Detect which cell encompasses the target text, then output its (X, Y) center coordinate. 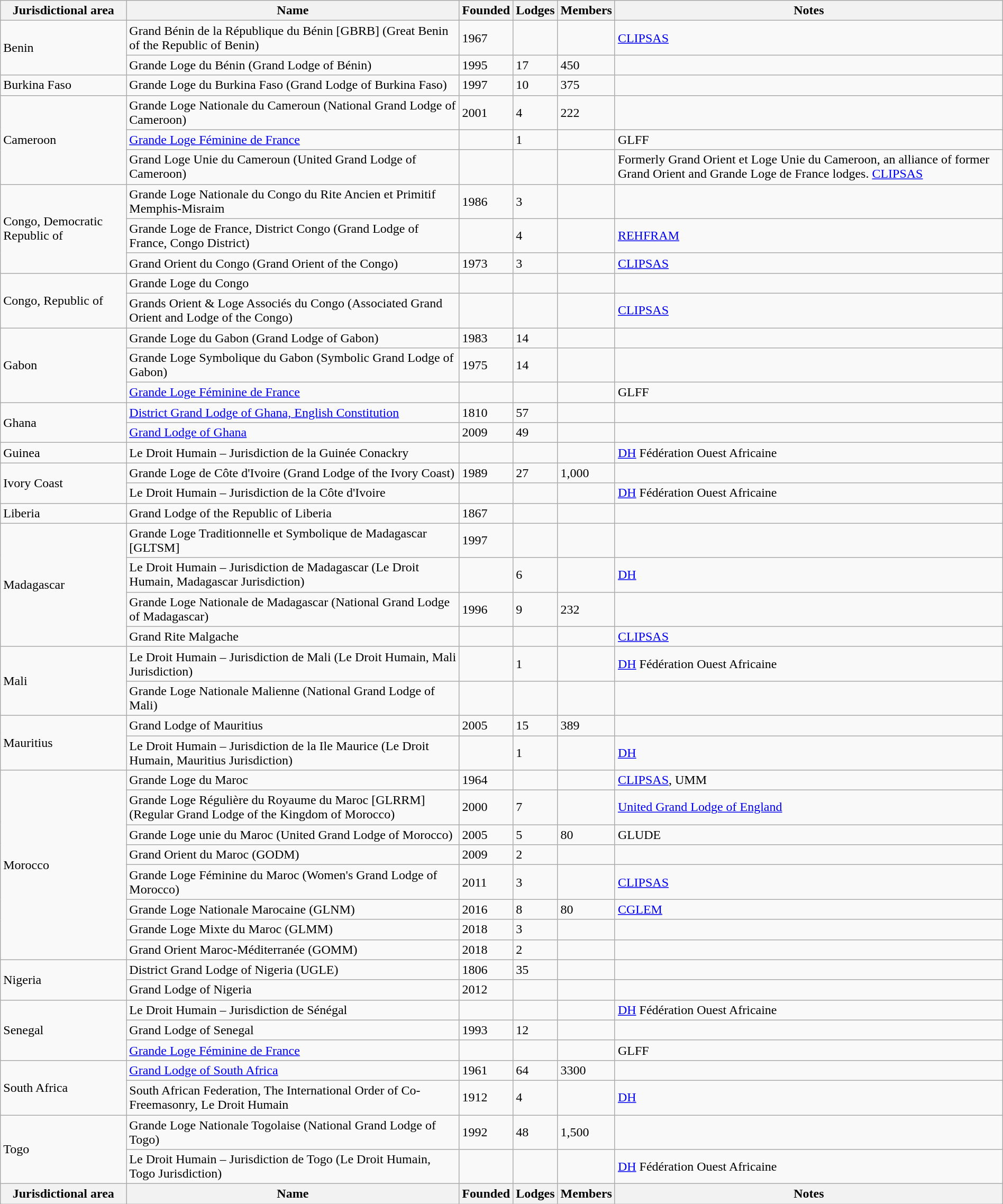
Congo, Democratic Republic of (63, 229)
1983 (486, 338)
1986 (486, 201)
Grand Rite Malgache (293, 636)
2016 (486, 909)
1975 (486, 365)
Grande Loge de Côte d'Ivoire (Grand Lodge of the Ivory Coast) (293, 473)
Grand Lodge of the Republic of Liberia (293, 513)
Le Droit Humain – Jurisdiction de la Côte d'Ivoire (293, 493)
South African Federation, The International Order of Co-Freemasonry, Le Droit Humain (293, 1097)
389 (586, 725)
Mauritius (63, 743)
1912 (486, 1097)
Grand Orient du Maroc (GODM) (293, 855)
5 (535, 835)
450 (586, 65)
Grande Loge Féminine du Maroc (Women's Grand Lodge of Morocco) (293, 882)
1973 (486, 263)
Guinea (63, 453)
Grand Lodge of Nigeria (293, 990)
Cameroon (63, 140)
Grande Loge du Maroc (293, 780)
232 (586, 609)
1806 (486, 970)
Grande Loge Nationale Togolaise (National Grand Lodge of Togo) (293, 1132)
7 (535, 807)
Benin (63, 48)
2001 (486, 112)
CGLEM (808, 909)
222 (586, 112)
64 (535, 1070)
Grand Bénin de la République du Bénin [GBRB] (Great Benin of the Republic of Benin) (293, 38)
6 (535, 574)
48 (535, 1132)
REHFRAM (808, 236)
1961 (486, 1070)
Ivory Coast (63, 483)
15 (535, 725)
United Grand Lodge of England (808, 807)
Liberia (63, 513)
Grande Loge du Gabon (Grand Lodge of Gabon) (293, 338)
Grand Lodge of Mauritius (293, 725)
9 (535, 609)
Grand Orient Maroc-Méditerranée (GOMM) (293, 950)
Grand Lodge of Senegal (293, 1030)
Grande Loge Symbolique du Gabon (Symbolic Grand Lodge of Gabon) (293, 365)
49 (535, 433)
Grande Loge Nationale Marocaine (GLNM) (293, 909)
Grande Loge unie du Maroc (United Grand Lodge of Morocco) (293, 835)
1996 (486, 609)
Mali (63, 681)
District Grand Lodge of Nigeria (UGLE) (293, 970)
1967 (486, 38)
Togo (63, 1150)
Le Droit Humain – Jurisdiction de la Ile Maurice (Le Droit Humain, Mauritius Jurisdiction) (293, 752)
Grande Loge du Burkina Faso (Grand Lodge of Burkina Faso) (293, 85)
375 (586, 85)
Nigeria (63, 980)
1992 (486, 1132)
2000 (486, 807)
1995 (486, 65)
35 (535, 970)
Grande Loge Nationale du Cameroun (National Grand Lodge of Cameroon) (293, 112)
Grand Lodge of Ghana (293, 433)
Grande Loge Régulière du Royaume du Maroc [GLRRM] (Regular Grand Lodge of the Kingdom of Morocco) (293, 807)
27 (535, 473)
Le Droit Humain – Jurisdiction de Mali (Le Droit Humain, Mali Jurisdiction) (293, 663)
District Grand Lodge of Ghana, English Constitution (293, 413)
12 (535, 1030)
Le Droit Humain – Jurisdiction de Sénégal (293, 1010)
1989 (486, 473)
Grande Loge Mixte du Maroc (GLMM) (293, 929)
GLUDE (808, 835)
Le Droit Humain – Jurisdiction de Madagascar (Le Droit Humain, Madagascar Jurisdiction) (293, 574)
1993 (486, 1030)
2012 (486, 990)
South Africa (63, 1088)
Grande Loge Traditionnelle et Symbolique de Madagascar [GLTSM] (293, 541)
17 (535, 65)
10 (535, 85)
57 (535, 413)
Grand Orient du Congo (Grand Orient of the Congo) (293, 263)
Grande Loge Nationale de Madagascar (National Grand Lodge of Madagascar) (293, 609)
Morocco (63, 865)
Grande Loge Nationale Malienne (National Grand Lodge of Mali) (293, 698)
Grande Loge Nationale du Congo du Rite Ancien et Primitif Memphis-Misraim (293, 201)
CLIPSAS, UMM (808, 780)
2011 (486, 882)
Grands Orient & Loge Associés du Congo (Associated Grand Orient and Lodge of the Congo) (293, 310)
Senegal (63, 1030)
Grande Loge du Bénin (Grand Lodge of Bénin) (293, 65)
Grand Loge Unie du Cameroun (United Grand Lodge of Cameroon) (293, 167)
Burkina Faso (63, 85)
Le Droit Humain – Jurisdiction de la Guinée Conackry (293, 453)
3300 (586, 1070)
8 (535, 909)
Grande Loge du Congo (293, 283)
1,500 (586, 1132)
Le Droit Humain – Jurisdiction de Togo (Le Droit Humain, Togo Jurisdiction) (293, 1167)
Grande Loge de France, District Congo (Grand Lodge of France, Congo District) (293, 236)
Madagascar (63, 585)
1,000 (586, 473)
1964 (486, 780)
Congo, Republic of (63, 300)
1810 (486, 413)
1867 (486, 513)
Grand Lodge of South Africa (293, 1070)
Formerly Grand Orient et Loge Unie du Cameroon, an alliance of former Grand Orient and Grande Loge de France lodges. CLIPSAS (808, 167)
Gabon (63, 365)
Ghana (63, 423)
